Scan for the cell matching the given text and deliver its (x, y) coordinate at center. 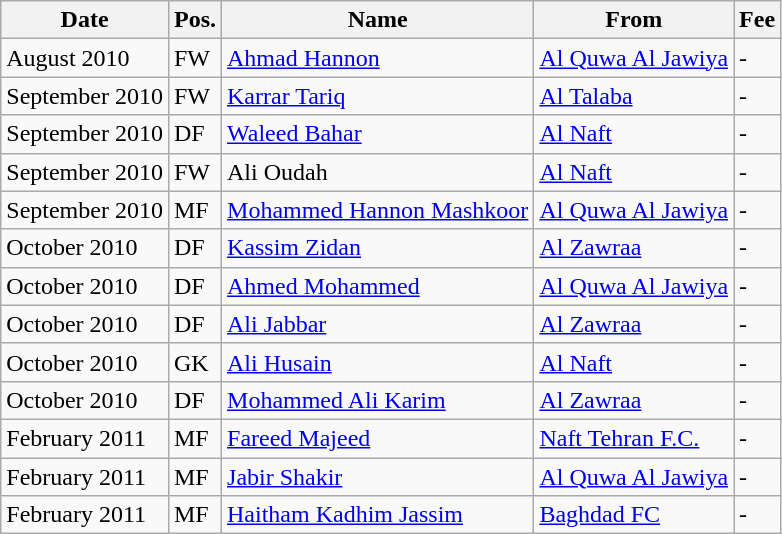
Baghdad FC (634, 515)
From (634, 20)
Fareed Majeed (378, 438)
GK (194, 362)
Fee (758, 20)
Mohammed Ali Karim (378, 400)
Ali Oudah (378, 172)
Karrar Tariq (378, 96)
Pos. (194, 20)
Waleed Bahar (378, 134)
Name (378, 20)
Haitham Kadhim Jassim (378, 515)
Kassim Zidan (378, 248)
August 2010 (85, 58)
Ali Jabbar (378, 324)
Naft Tehran F.C. (634, 438)
Mohammed Hannon Mashkoor (378, 210)
Date (85, 20)
Ahmad Hannon (378, 58)
Ahmed Mohammed (378, 286)
Jabir Shakir (378, 477)
Ali Husain (378, 362)
Al Talaba (634, 96)
